Determine the [X, Y] coordinate at the center of the cell enclosing the given text.  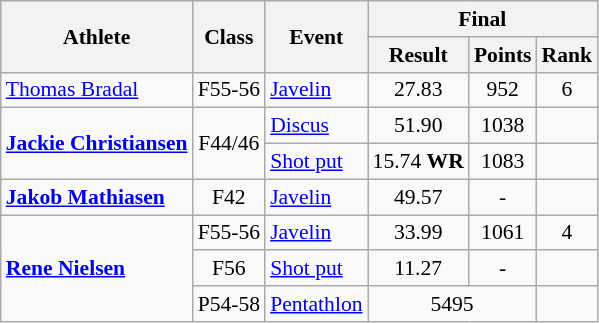
Thomas Bradal [97, 90]
4 [568, 233]
Rank [568, 55]
Jackie Christiansen [97, 144]
Jakob Mathiasen [97, 197]
Pentathlon [316, 304]
33.99 [418, 233]
952 [503, 90]
Discus [316, 126]
F42 [229, 197]
51.90 [418, 126]
Event [316, 36]
Final [483, 19]
11.27 [418, 269]
Rene Nielsen [97, 268]
5495 [452, 304]
Class [229, 36]
F44/46 [229, 144]
Result [418, 55]
49.57 [418, 197]
Athlete [97, 36]
15.74 WR [418, 162]
1038 [503, 126]
6 [568, 90]
P54-58 [229, 304]
1083 [503, 162]
27.83 [418, 90]
1061 [503, 233]
Points [503, 55]
F56 [229, 269]
